Locate the cell with the specified text and output its [X, Y] center coordinate. 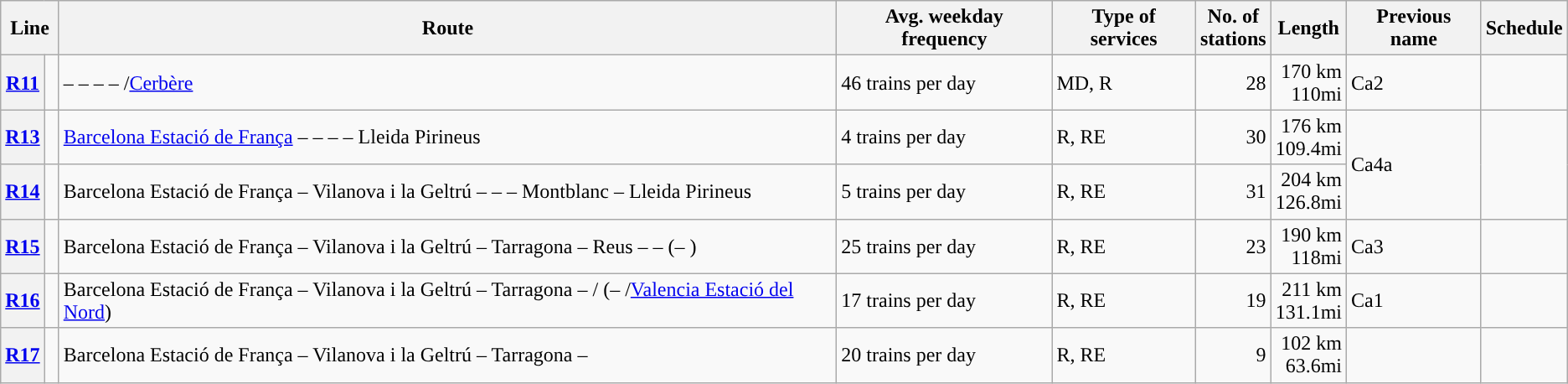
170 km110mi [1308, 82]
9 [1233, 355]
R11 [23, 82]
30 [1233, 138]
– – – – /Cerbère [447, 82]
R16 [23, 300]
25 trains per day [945, 246]
Schedule [1524, 29]
31 [1233, 191]
204 km126.8mi [1308, 191]
R17 [23, 355]
176 km109.4mi [1308, 138]
Barcelona Estació de França – Vilanova i la Geltrú – Tarragona – Reus – – (– ) [447, 246]
Barcelona Estació de França – Vilanova i la Geltrú – – – Montblanc – Lleida Pirineus [447, 191]
Ca3 [1414, 246]
Previous name [1414, 29]
Barcelona Estació de França – – – – Lleida Pirineus [447, 138]
23 [1233, 246]
R14 [23, 191]
Route [447, 29]
R15 [23, 246]
Line [30, 29]
Type of services [1124, 29]
190 km118mi [1308, 246]
5 trains per day [945, 191]
Avg. weekday frequency [945, 29]
No. ofstations [1233, 29]
Barcelona Estació de França – Vilanova i la Geltrú – Tarragona – / (– /Valencia Estació del Nord) [447, 300]
46 trains per day [945, 82]
MD, R [1124, 82]
4 trains per day [945, 138]
Ca1 [1414, 300]
211 km131.1mi [1308, 300]
19 [1233, 300]
R13 [23, 138]
28 [1233, 82]
Ca4a [1414, 164]
Length [1308, 29]
102 km63.6mi [1308, 355]
Barcelona Estació de França – Vilanova i la Geltrú – Tarragona – [447, 355]
20 trains per day [945, 355]
Ca2 [1414, 82]
17 trains per day [945, 300]
